Determine the [x, y] coordinate at the center of the cell enclosing the given text.  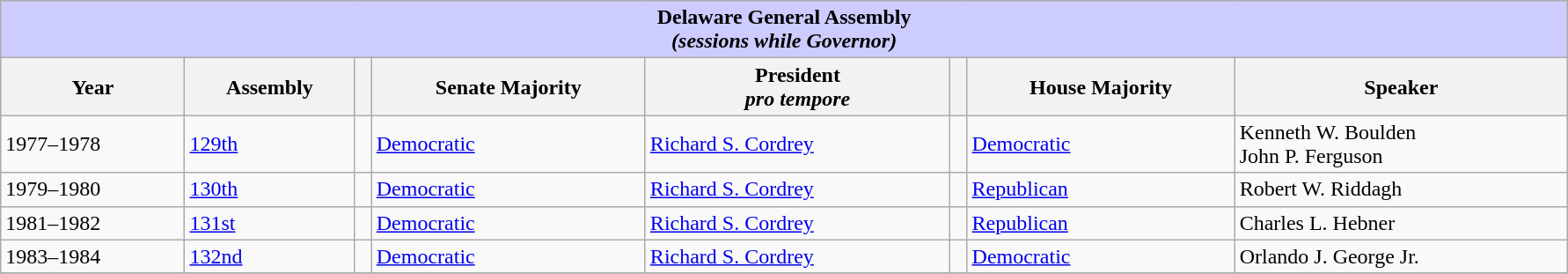
130th [269, 189]
Kenneth W. BouldenJohn P. Ferguson [1401, 144]
Charles L. Hebner [1401, 223]
Robert W. Riddagh [1401, 189]
129th [269, 144]
131st [269, 223]
1977–1978 [93, 144]
Delaware General Assembly (sessions while Governor) [785, 30]
1979–1980 [93, 189]
Senate Majority [509, 86]
House Majority [1101, 86]
Speaker [1401, 86]
1981–1982 [93, 223]
Presidentpro tempore [797, 86]
1983–1984 [93, 256]
Year [93, 86]
Orlando J. George Jr. [1401, 256]
Assembly [269, 86]
132nd [269, 256]
